Search for the cell housing the specified text and yield its (x, y) center coordinate. 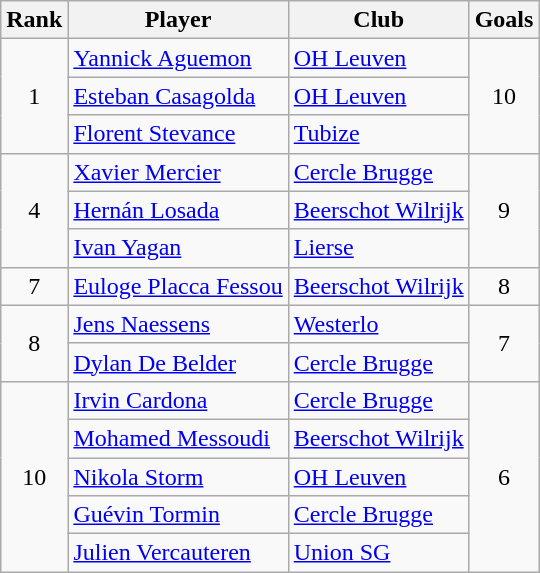
1 (34, 96)
Julien Vercauteren (178, 553)
Florent Stevance (178, 134)
Rank (34, 20)
Player (178, 20)
Jens Naessens (178, 324)
Euloge Placca Fessou (178, 286)
9 (504, 210)
Westerlo (378, 324)
Mohamed Messoudi (178, 438)
4 (34, 210)
Yannick Aguemon (178, 58)
Lierse (378, 248)
Dylan De Belder (178, 362)
Union SG (378, 553)
Club (378, 20)
Goals (504, 20)
Tubize (378, 134)
Hernán Losada (178, 210)
Irvin Cardona (178, 400)
Ivan Yagan (178, 248)
Xavier Mercier (178, 172)
Esteban Casagolda (178, 96)
Guévin Tormin (178, 515)
6 (504, 476)
Nikola Storm (178, 477)
